For the text-containing cell, return its midpoint in (X, Y) coordinate format. 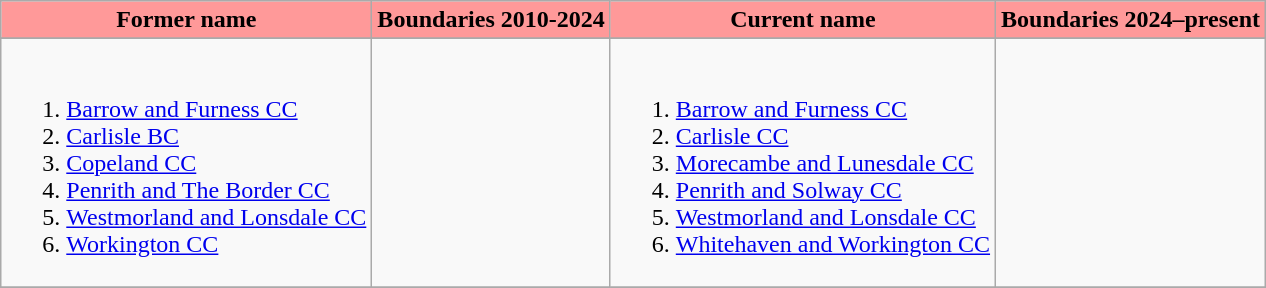
Boundaries 2010-2024 (491, 20)
Current name (802, 20)
Barrow and Furness CCCarlisle CCMorecambe and Lunesdale CCPenrith and Solway CCWestmorland and Lonsdale CCWhitehaven and Workington CC (802, 163)
Boundaries 2024–present (1131, 20)
Barrow and Furness CCCarlisle BCCopeland CCPenrith and The Border CCWestmorland and Lonsdale CCWorkington CC (186, 163)
Former name (186, 20)
